For the text-containing cell, return its midpoint in [X, Y] coordinate format. 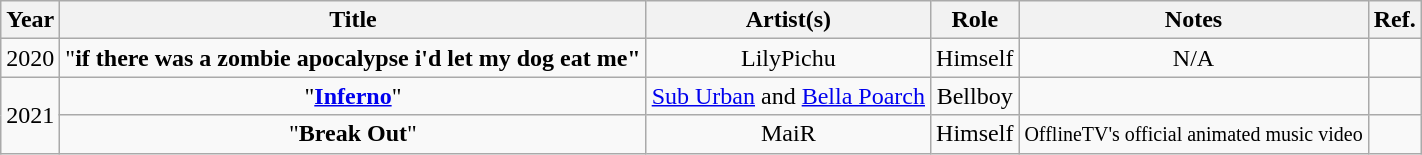
Role [975, 20]
Year [30, 20]
2021 [30, 115]
Title [353, 20]
Artist(s) [788, 20]
MaiR [788, 134]
Bellboy [975, 96]
Ref. [1394, 20]
"Inferno" [353, 96]
Sub Urban and Bella Poarch [788, 96]
OfflineTV's official animated music video [1194, 134]
"Break Out" [353, 134]
2020 [30, 58]
LilyPichu [788, 58]
Notes [1194, 20]
N/A [1194, 58]
"if there was a zombie apocalypse i'd let my dog eat me" [353, 58]
